From the cell containing the given text, extract its center point as [X, Y] coordinate. 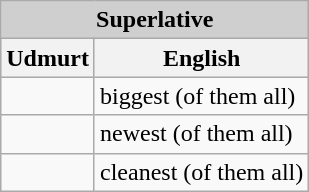
Udmurt [48, 58]
cleanest (of them all) [201, 172]
English [201, 58]
biggest (of them all) [201, 96]
newest (of them all) [201, 134]
Superlative [155, 20]
